Pinpoint the cell where the given text exists, returning its (X, Y) midpoint coordinate. 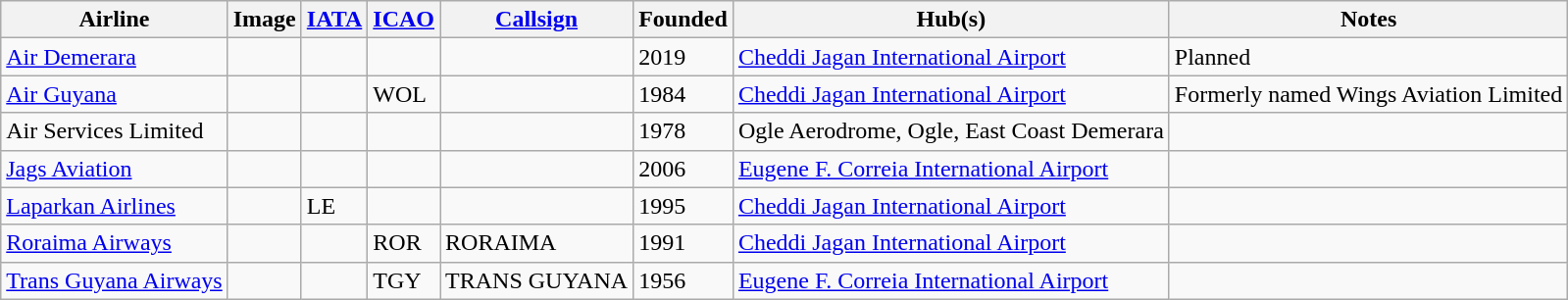
Jags Aviation (114, 169)
Trans Guyana Airways (114, 280)
TRANS GUYANA (537, 280)
1984 (683, 94)
Callsign (537, 20)
TGY (404, 280)
WOL (404, 94)
Air Guyana (114, 94)
1995 (683, 206)
1978 (683, 131)
Roraima Airways (114, 243)
Ogle Aerodrome, Ogle, East Coast Demerara (951, 131)
IATA (334, 20)
Air Demerara (114, 57)
LE (334, 206)
ROR (404, 243)
ICAO (404, 20)
RORAIMA (537, 243)
Founded (683, 20)
Formerly named Wings Aviation Limited (1368, 94)
2006 (683, 169)
1991 (683, 243)
Airline (114, 20)
Planned (1368, 57)
Notes (1368, 20)
Hub(s) (951, 20)
2019 (683, 57)
Air Services Limited (114, 131)
1956 (683, 280)
Image (265, 20)
Laparkan Airlines (114, 206)
